Determine the (X, Y) coordinate at the center of the cell enclosing the given text.  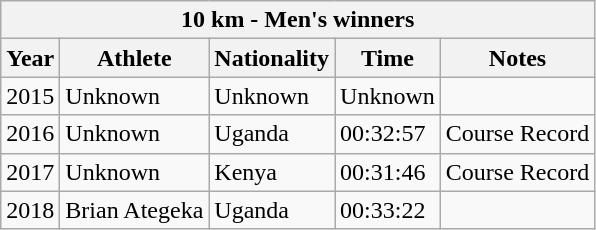
2017 (30, 172)
Time (388, 58)
Athlete (134, 58)
00:31:46 (388, 172)
Brian Ategeka (134, 210)
Year (30, 58)
2015 (30, 96)
00:33:22 (388, 210)
Nationality (272, 58)
Notes (517, 58)
10 km - Men's winners (298, 20)
2018 (30, 210)
Kenya (272, 172)
2016 (30, 134)
00:32:57 (388, 134)
